Capture the cell that displays the provided text and extract its [X, Y] central coordinate. 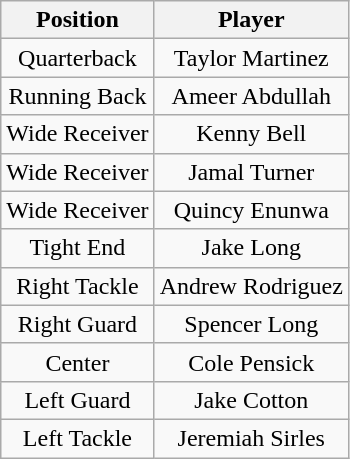
Position [78, 20]
Jamal Turner [251, 172]
Running Back [78, 96]
Center [78, 362]
Right Tackle [78, 286]
Jake Long [251, 248]
Tight End [78, 248]
Quincy Enunwa [251, 210]
Quarterback [78, 58]
Ameer Abdullah [251, 96]
Jeremiah Sirles [251, 438]
Cole Pensick [251, 362]
Left Tackle [78, 438]
Taylor Martinez [251, 58]
Player [251, 20]
Left Guard [78, 400]
Andrew Rodriguez [251, 286]
Spencer Long [251, 324]
Jake Cotton [251, 400]
Kenny Bell [251, 134]
Right Guard [78, 324]
